Locate the cell with the specified text and output its (x, y) center coordinate. 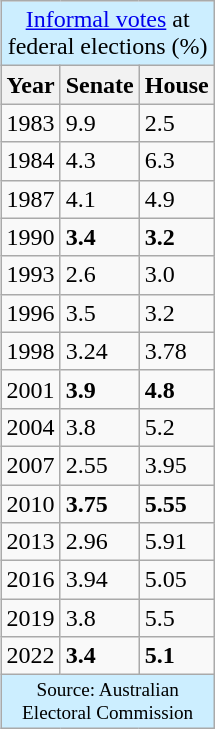
5.2 (176, 427)
2022 (30, 656)
3.94 (100, 580)
2016 (30, 580)
5.1 (176, 656)
3.5 (100, 313)
1984 (30, 161)
1996 (30, 313)
1987 (30, 199)
5.55 (176, 503)
4.9 (176, 199)
2007 (30, 465)
Year (30, 85)
2.55 (100, 465)
9.9 (100, 123)
2010 (30, 503)
1983 (30, 123)
1993 (30, 275)
5.05 (176, 580)
3.95 (176, 465)
2004 (30, 427)
2.5 (176, 123)
3.24 (100, 351)
Source: AustralianElectoral Commission (108, 702)
6.3 (176, 161)
3.0 (176, 275)
1998 (30, 351)
2.6 (100, 275)
2013 (30, 542)
4.8 (176, 389)
2001 (30, 389)
Senate (100, 85)
1990 (30, 237)
3.78 (176, 351)
5.91 (176, 542)
5.5 (176, 618)
Informal votes atfederal elections (%) (108, 34)
4.3 (100, 161)
2.96 (100, 542)
House (176, 85)
3.75 (100, 503)
4.1 (100, 199)
3.9 (100, 389)
2019 (30, 618)
